For the text-containing cell, return its midpoint in (X, Y) coordinate format. 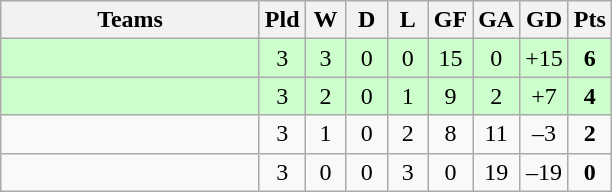
9 (450, 96)
6 (590, 58)
+15 (544, 58)
GF (450, 20)
GD (544, 20)
19 (496, 172)
–19 (544, 172)
8 (450, 134)
–3 (544, 134)
W (326, 20)
+7 (544, 96)
15 (450, 58)
4 (590, 96)
D (366, 20)
Teams (130, 20)
11 (496, 134)
Pld (282, 20)
GA (496, 20)
Pts (590, 20)
L (408, 20)
